Detect which cell encompasses the target text, then output its (X, Y) center coordinate. 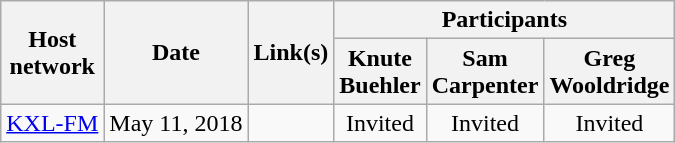
May 11, 2018 (176, 123)
KnuteBuehler (380, 72)
KXL-FM (52, 123)
GregWooldridge (610, 72)
Hostnetwork (52, 52)
Participants (504, 20)
Date (176, 52)
SamCarpenter (485, 72)
Link(s) (291, 52)
